Extract the [x, y] coordinate from the center of the cell holding the provided text.  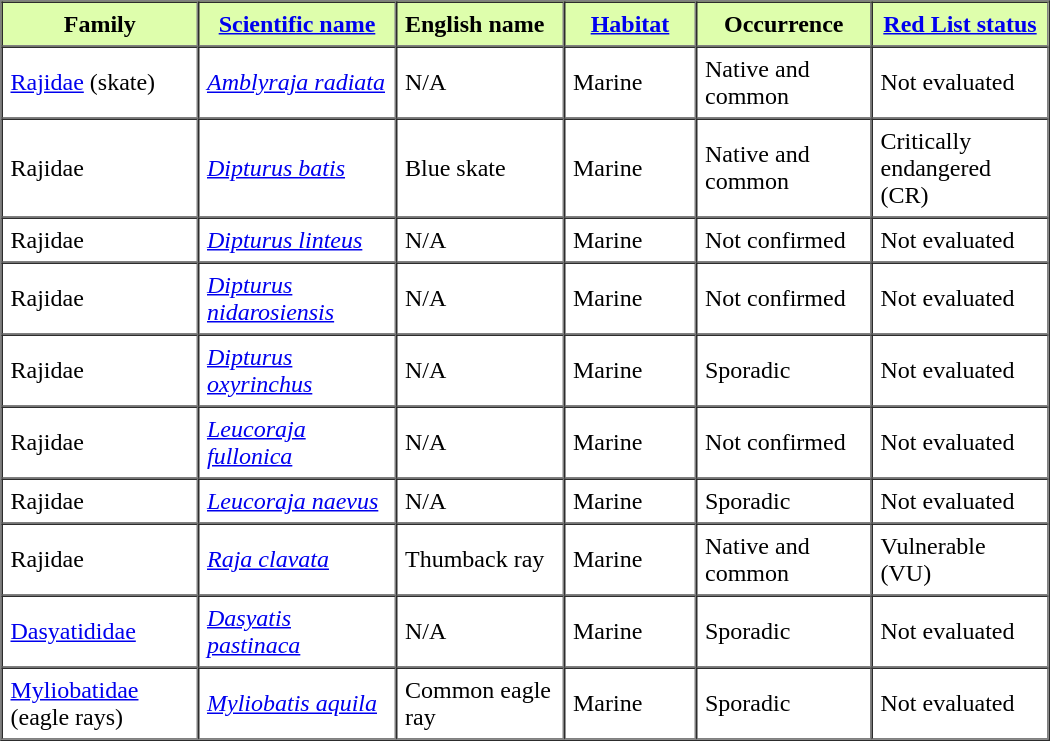
Dipturus linteus [297, 240]
Family [100, 24]
Thumback ray [480, 560]
Dasyatididae [100, 632]
Occurrence [784, 24]
Red List status [960, 24]
Myliobatidae (eagle rays) [100, 704]
Critically endangered (CR) [960, 168]
Dasyatis pastinaca [297, 632]
Dipturus oxyrinchus [297, 370]
Leucoraja fullonica [297, 442]
Dipturus batis [297, 168]
Rajidae (skate) [100, 82]
English name [480, 24]
Amblyraja radiata [297, 82]
Myliobatis aquila [297, 704]
Blue skate [480, 168]
Vulnerable (VU) [960, 560]
Raja clavata [297, 560]
Common eagle ray [480, 704]
Habitat [630, 24]
Leucoraja naevus [297, 500]
Scientific name [297, 24]
Dipturus nidarosiensis [297, 298]
